Find where the given text appears and provide that cell's center as [x, y] coordinate. 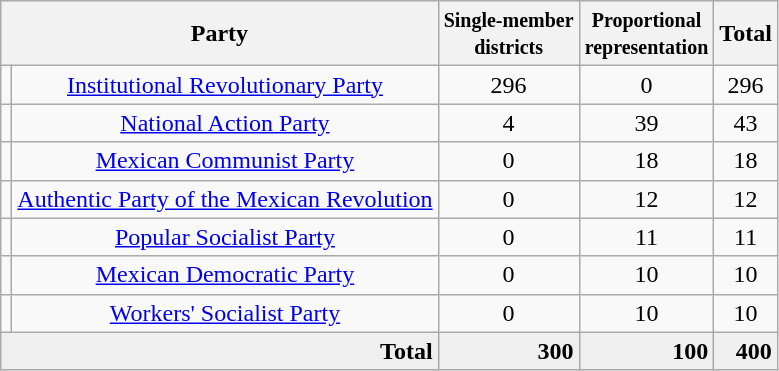
43 [746, 123]
4 [508, 123]
Party [220, 34]
Proportionalrepresentation [646, 34]
Popular Socialist Party [225, 237]
Institutional Revolutionary Party [225, 85]
39 [646, 123]
Mexican Communist Party [225, 161]
Workers' Socialist Party [225, 313]
Mexican Democratic Party [225, 275]
Authentic Party of the Mexican Revolution [225, 199]
Single-memberdistricts [508, 34]
400 [746, 351]
100 [646, 351]
National Action Party [225, 123]
300 [508, 351]
